Identify which cell holds the provided text, then report its (X, Y) central coordinate. 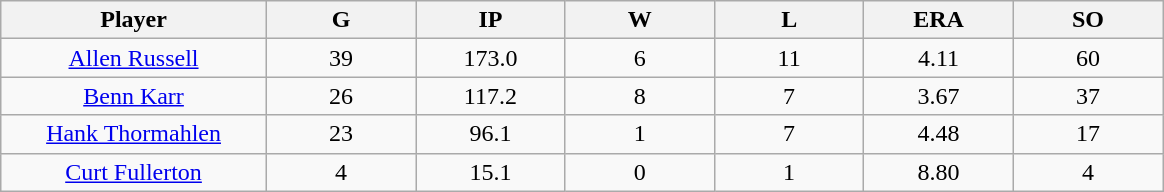
37 (1088, 96)
17 (1088, 134)
Allen Russell (134, 58)
ERA (938, 20)
15.1 (490, 172)
Player (134, 20)
173.0 (490, 58)
Benn Karr (134, 96)
26 (340, 96)
4.48 (938, 134)
4.11 (938, 58)
117.2 (490, 96)
8.80 (938, 172)
3.67 (938, 96)
G (340, 20)
Hank Thormahlen (134, 134)
SO (1088, 20)
IP (490, 20)
60 (1088, 58)
23 (340, 134)
W (640, 20)
11 (788, 58)
L (788, 20)
Curt Fullerton (134, 172)
6 (640, 58)
8 (640, 96)
96.1 (490, 134)
39 (340, 58)
0 (640, 172)
